For the text-containing cell, return its midpoint in (X, Y) coordinate format. 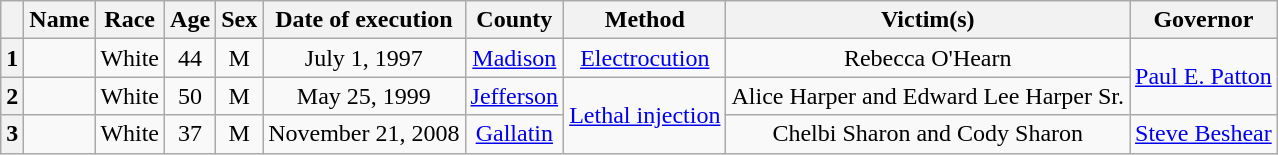
County (514, 20)
Alice Harper and Edward Lee Harper Sr. (928, 96)
2 (12, 96)
3 (12, 134)
Jefferson (514, 96)
Electrocution (645, 58)
Paul E. Patton (1204, 77)
July 1, 1997 (364, 58)
Chelbi Sharon and Cody Sharon (928, 134)
Governor (1204, 20)
Race (130, 20)
Madison (514, 58)
50 (190, 96)
May 25, 1999 (364, 96)
Method (645, 20)
Victim(s) (928, 20)
Lethal injection (645, 115)
Sex (240, 20)
44 (190, 58)
Gallatin (514, 134)
Rebecca O'Hearn (928, 58)
Age (190, 20)
37 (190, 134)
1 (12, 58)
Steve Beshear (1204, 134)
Date of execution (364, 20)
Name (60, 20)
November 21, 2008 (364, 134)
